Extract the [x, y] coordinate from the center of the cell holding the provided text.  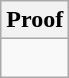
Proof [35, 20]
